For the text-containing cell, return its midpoint in (x, y) coordinate format. 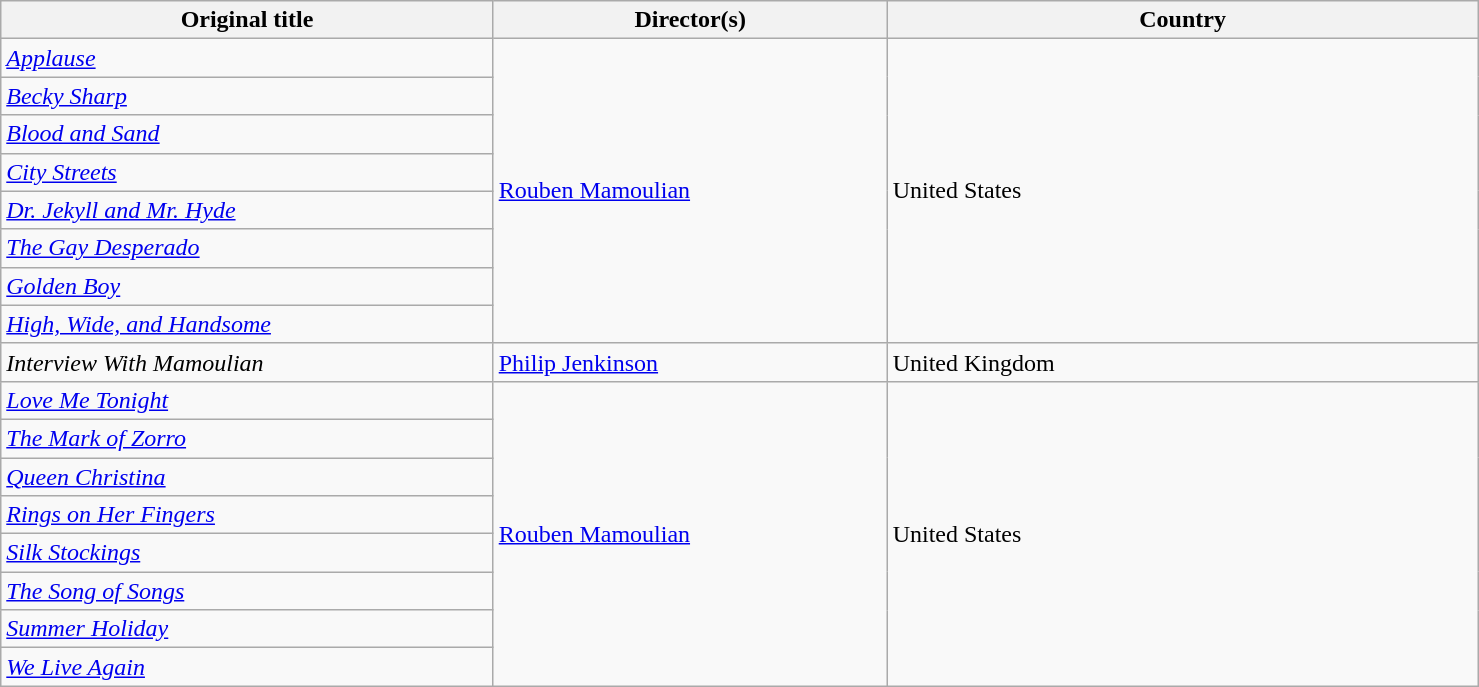
Summer Holiday (247, 629)
High, Wide, and Handsome (247, 324)
Philip Jenkinson (690, 362)
Becky Sharp (247, 96)
United Kingdom (1182, 362)
Interview With Mamoulian (247, 362)
Original title (247, 20)
Rings on Her Fingers (247, 515)
The Gay Desperado (247, 248)
Love Me Tonight (247, 400)
The Mark of Zorro (247, 438)
Director(s) (690, 20)
We Live Again (247, 667)
Blood and Sand (247, 134)
City Streets (247, 172)
Silk Stockings (247, 553)
Applause (247, 58)
Country (1182, 20)
Queen Christina (247, 477)
Dr. Jekyll and Mr. Hyde (247, 210)
The Song of Songs (247, 591)
Golden Boy (247, 286)
